For the text-containing cell, return its midpoint in [x, y] coordinate format. 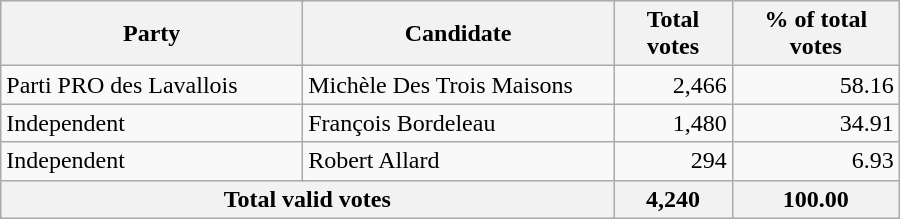
Total votes [674, 34]
34.91 [816, 123]
Candidate [458, 34]
Total valid votes [308, 199]
Robert Allard [458, 161]
4,240 [674, 199]
% of total votes [816, 34]
100.00 [816, 199]
2,466 [674, 85]
Parti PRO des Lavallois [152, 85]
1,480 [674, 123]
Party [152, 34]
294 [674, 161]
Michèle Des Trois Maisons [458, 85]
6.93 [816, 161]
58.16 [816, 85]
François Bordeleau [458, 123]
